Pinpoint the cell where the given text exists, returning its [x, y] midpoint coordinate. 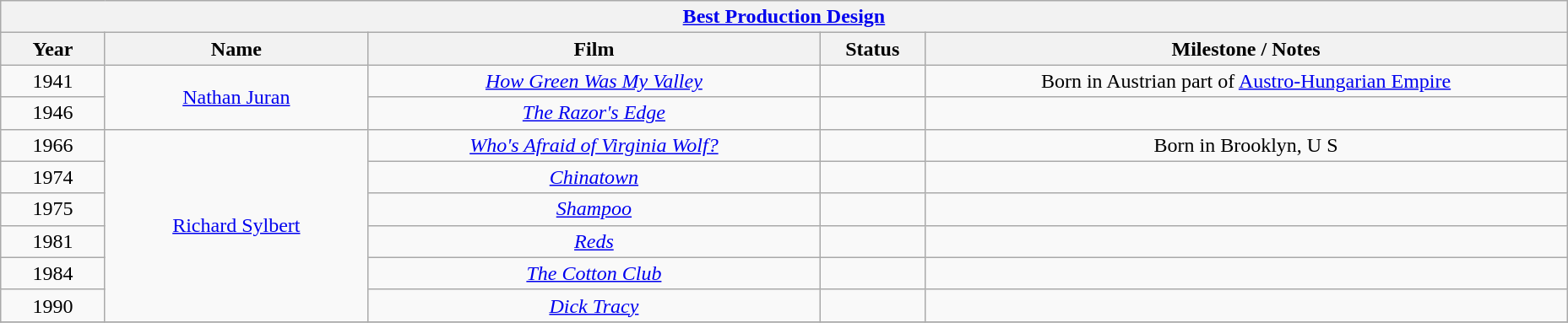
1984 [53, 273]
1981 [53, 241]
The Cotton Club [594, 273]
1990 [53, 305]
The Razor's Edge [594, 113]
Reds [594, 241]
Chinatown [594, 177]
1974 [53, 177]
Name [236, 49]
Shampoo [594, 209]
Status [872, 49]
How Green Was My Valley [594, 81]
1941 [53, 81]
Richard Sylbert [236, 225]
Milestone / Notes [1246, 49]
1975 [53, 209]
Who's Afraid of Virginia Wolf? [594, 145]
Year [53, 49]
Film [594, 49]
Best Production Design [784, 17]
Born in Austrian part of Austro-Hungarian Empire [1246, 81]
1966 [53, 145]
Born in Brooklyn, U S [1246, 145]
1946 [53, 113]
Dick Tracy [594, 305]
Nathan Juran [236, 97]
